Determine the (X, Y) coordinate at the center of the cell enclosing the given text.  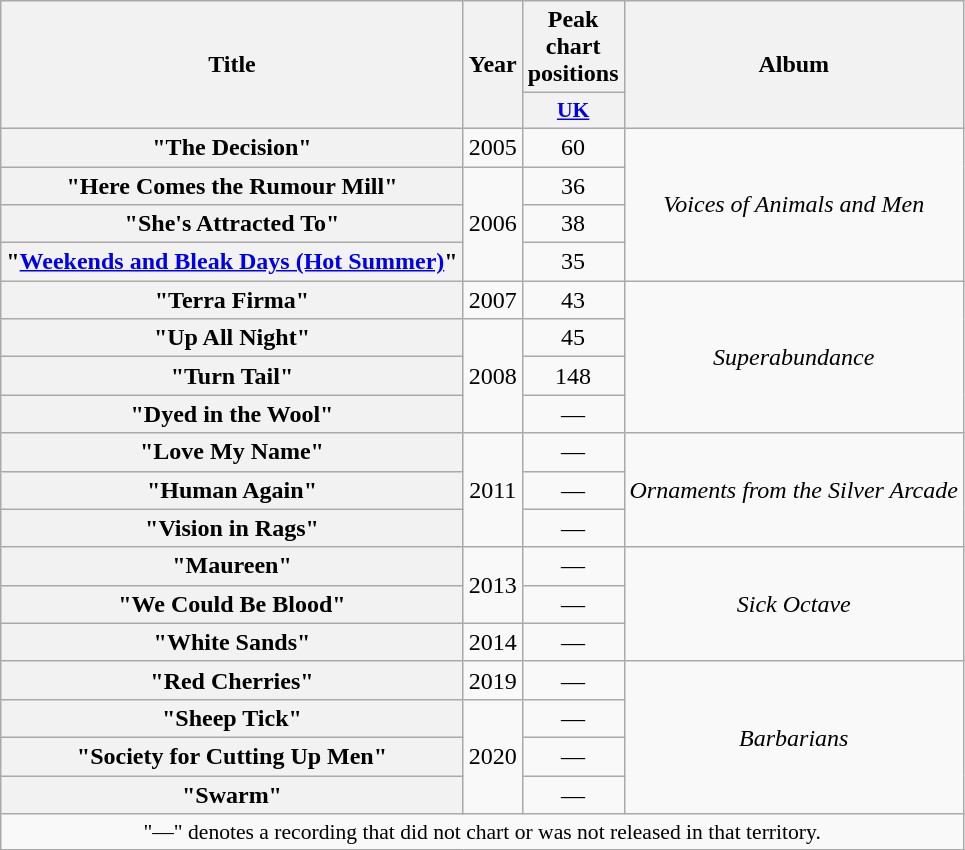
"Love My Name" (232, 452)
2014 (492, 642)
"Maureen" (232, 566)
Peak chart positions (573, 47)
"Sheep Tick" (232, 718)
Voices of Animals and Men (794, 204)
2005 (492, 147)
2006 (492, 223)
"Terra Firma" (232, 300)
"White Sands" (232, 642)
"Red Cherries" (232, 680)
Album (794, 65)
60 (573, 147)
38 (573, 224)
148 (573, 376)
2008 (492, 376)
2013 (492, 585)
2019 (492, 680)
"Human Again" (232, 490)
"She's Attracted To" (232, 224)
Title (232, 65)
Superabundance (794, 357)
"Here Comes the Rumour Mill" (232, 185)
"Vision in Rags" (232, 528)
"Turn Tail" (232, 376)
36 (573, 185)
35 (573, 262)
"Dyed in the Wool" (232, 414)
2007 (492, 300)
"—" denotes a recording that did not chart or was not released in that territory. (482, 832)
"We Could Be Blood" (232, 604)
"The Decision" (232, 147)
43 (573, 300)
45 (573, 338)
"Up All Night" (232, 338)
"Weekends and Bleak Days (Hot Summer)" (232, 262)
Barbarians (794, 737)
2011 (492, 490)
"Society for Cutting Up Men" (232, 756)
2020 (492, 756)
"Swarm" (232, 795)
Ornaments from the Silver Arcade (794, 490)
UK (573, 111)
Sick Octave (794, 604)
Year (492, 65)
